Determine the [X, Y] coordinate at the center of the cell enclosing the given text.  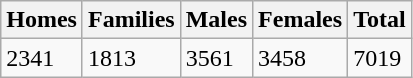
1813 [131, 58]
Males [216, 20]
Total [380, 20]
Families [131, 20]
2341 [42, 58]
3458 [300, 58]
Females [300, 20]
3561 [216, 58]
Homes [42, 20]
7019 [380, 58]
